Detect which cell encompasses the target text, then output its (X, Y) center coordinate. 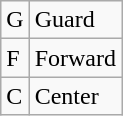
Guard (75, 20)
Center (75, 96)
F (15, 58)
C (15, 96)
Forward (75, 58)
G (15, 20)
